Provide the (x, y) coordinate of the cell's center where the given text is located.  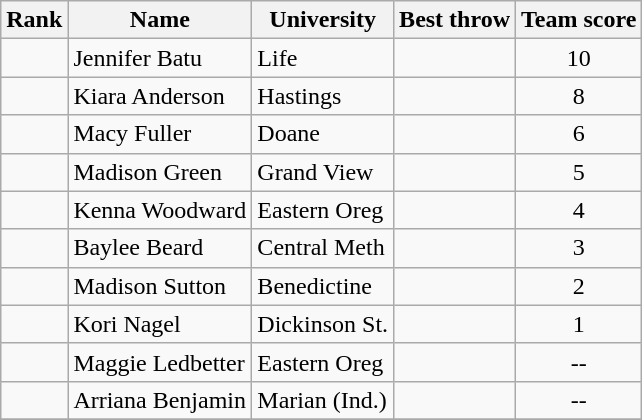
Team score (579, 20)
8 (579, 96)
Maggie Ledbetter (160, 362)
Arriana Benjamin (160, 400)
Jennifer Batu (160, 58)
4 (579, 210)
Kiara Anderson (160, 96)
Name (160, 20)
Dickinson St. (323, 324)
2 (579, 286)
1 (579, 324)
Central Meth (323, 248)
3 (579, 248)
Hastings (323, 96)
10 (579, 58)
University (323, 20)
Rank (34, 20)
5 (579, 172)
Baylee Beard (160, 248)
6 (579, 134)
Madison Green (160, 172)
Kori Nagel (160, 324)
Kenna Woodward (160, 210)
Best throw (455, 20)
Life (323, 58)
Marian (Ind.) (323, 400)
Benedictine (323, 286)
Macy Fuller (160, 134)
Madison Sutton (160, 286)
Doane (323, 134)
Grand View (323, 172)
